Scan for the cell matching the given text and deliver its [X, Y] coordinate at center. 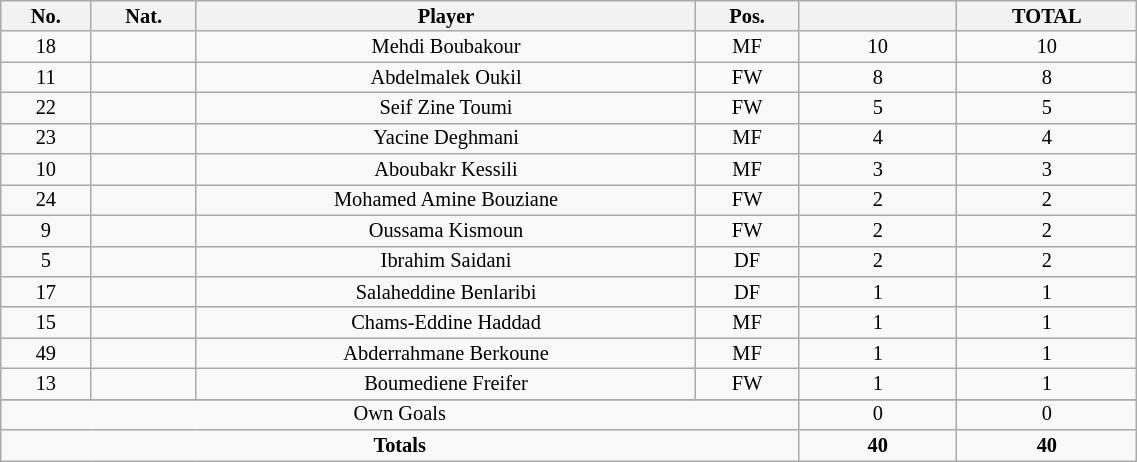
Ibrahim Saidani [446, 262]
Nat. [144, 16]
Own Goals [400, 414]
Abdelmalek Oukil [446, 78]
Totals [400, 446]
49 [46, 354]
Aboubakr Kessili [446, 170]
9 [46, 230]
Chams-Eddine Haddad [446, 322]
17 [46, 292]
Oussama Kismoun [446, 230]
Yacine Deghmani [446, 138]
Abderrahmane Berkoune [446, 354]
TOTAL [1047, 16]
Pos. [748, 16]
Mohamed Amine Bouziane [446, 200]
13 [46, 384]
Salaheddine Benlaribi [446, 292]
15 [46, 322]
Player [446, 16]
Mehdi Boubakour [446, 46]
Seif Zine Toumi [446, 108]
24 [46, 200]
18 [46, 46]
11 [46, 78]
23 [46, 138]
22 [46, 108]
No. [46, 16]
Boumediene Freifer [446, 384]
